Determine the [x, y] coordinate at the center of the cell enclosing the given text.  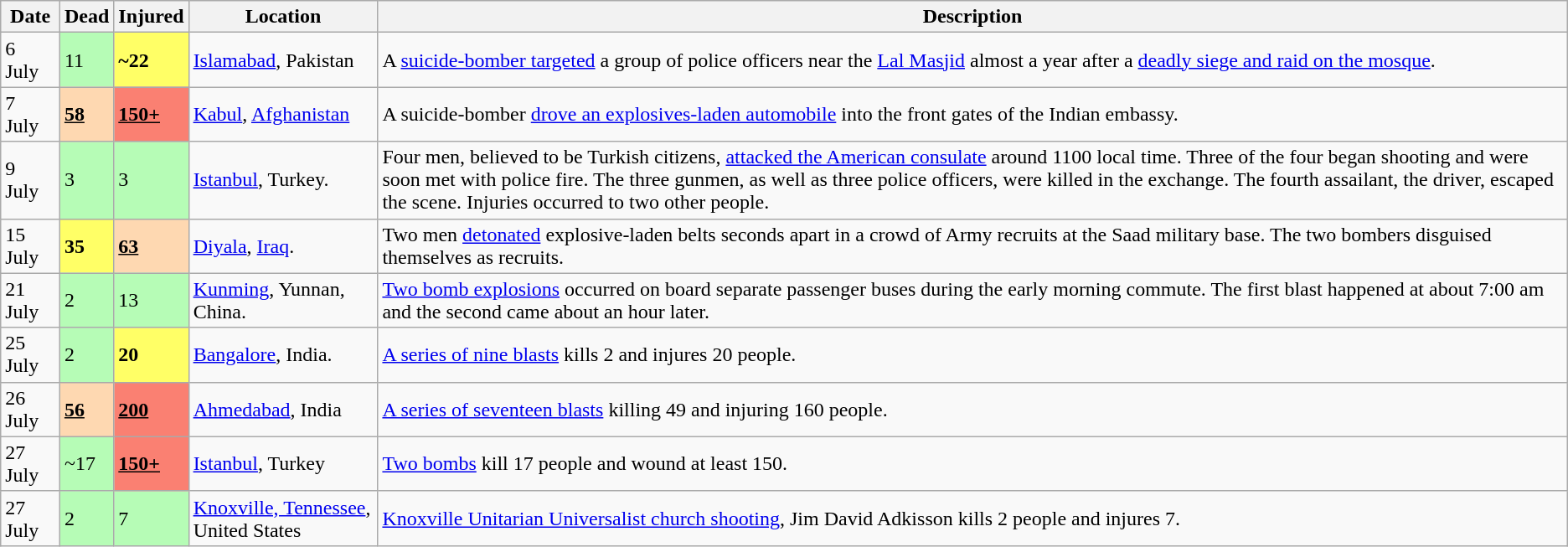
Kunming, Yunnan, China. [283, 300]
A series of seventeen blasts killing 49 and injuring 160 people. [972, 409]
56 [86, 409]
9 July [30, 180]
58 [86, 114]
Bangalore, India. [283, 355]
200 [151, 409]
7 July [30, 114]
Diyala, Iraq. [283, 246]
Knoxville, Tennessee, United States [283, 518]
Date [30, 17]
Kabul, Afghanistan [283, 114]
20 [151, 355]
26 July [30, 409]
11 [86, 60]
~22 [151, 60]
A series of nine blasts kills 2 and injures 20 people. [972, 355]
Dead [86, 17]
Location [283, 17]
Islamabad, Pakistan [283, 60]
6 July [30, 60]
63 [151, 246]
Ahmedabad, India [283, 409]
Injured [151, 17]
Istanbul, Turkey. [283, 180]
Istanbul, Turkey [283, 464]
35 [86, 246]
Description [972, 17]
A suicide-bomber drove an explosives-laden automobile into the front gates of the Indian embassy. [972, 114]
7 [151, 518]
Knoxville Unitarian Universalist church shooting, Jim David Adkisson kills 2 people and injures 7. [972, 518]
15 July [30, 246]
A suicide-bomber targeted a group of police officers near the Lal Masjid almost a year after a deadly siege and raid on the mosque. [972, 60]
13 [151, 300]
Two bombs kill 17 people and wound at least 150. [972, 464]
25 July [30, 355]
~17 [86, 464]
21 July [30, 300]
